From the cell containing the given text, extract its center point as (X, Y) coordinate. 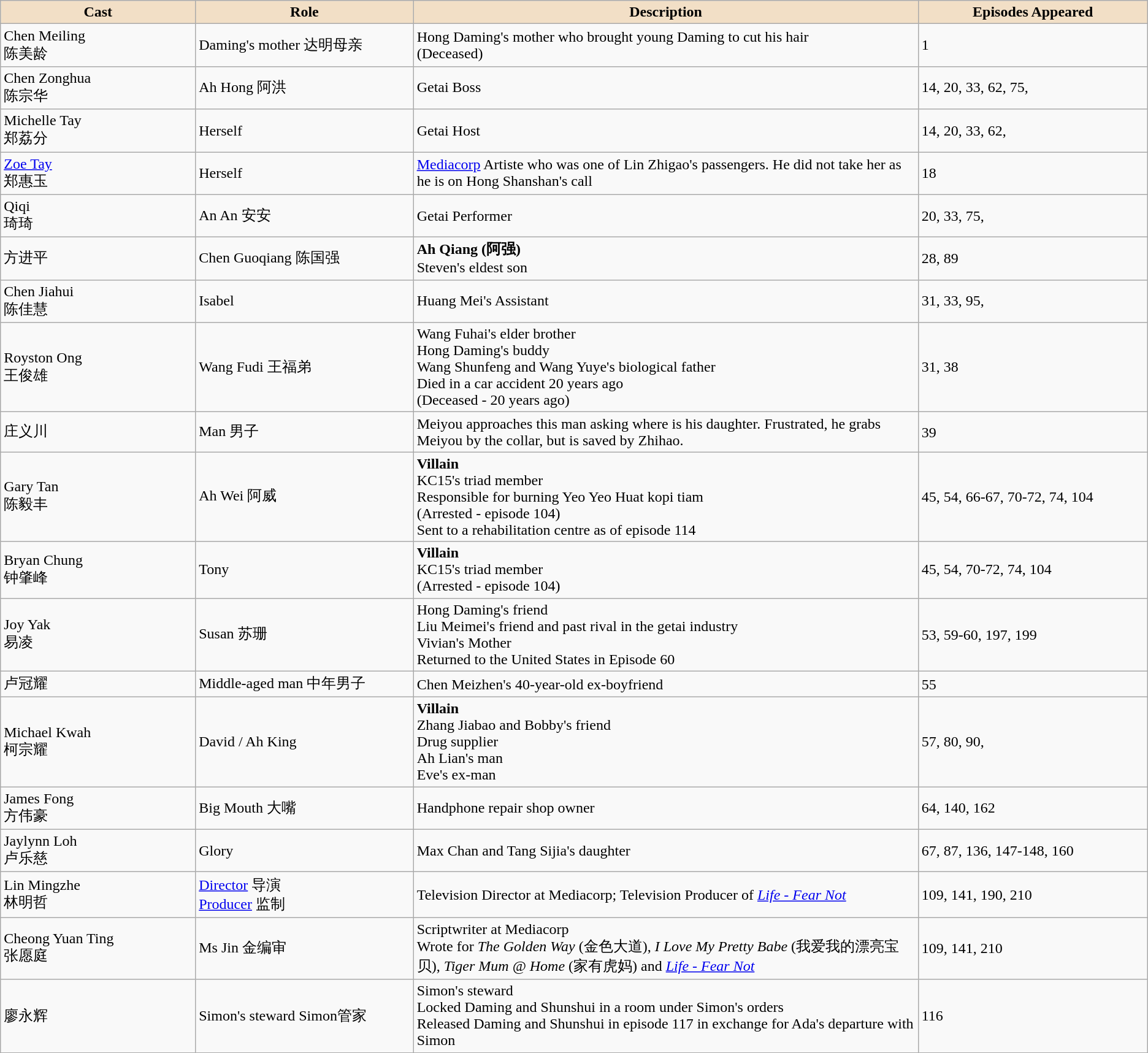
Ms Jin 金编审 (304, 948)
Scriptwriter at MediacorpWrote for The Golden Way (金色大道), I Love My Pretty Babe (我爱我的漂亮宝贝), Tiger Mum @ Home (家有虎妈) and Life - Fear Not (666, 948)
Mediacorp Artiste who was one of Lin Zhigao's passengers. He did not take her as he is on Hong Shanshan's call (666, 174)
庄义川 (98, 432)
116 (1033, 1016)
VillainKC15's triad member(Arrested - episode 104) (666, 570)
Hong Daming's friendLiu Meimei's friend and past rival in the getai industryVivian's MotherReturned to the United States in Episode 60 (666, 634)
方进平 (98, 259)
Michelle Tay郑荔分 (98, 131)
Getai Boss (666, 88)
18 (1033, 174)
Cast (98, 12)
VillainZhang Jiabao and Bobby's friendDrug supplierAh Lian's manEve's ex-man (666, 742)
Daming's mother 达明母亲 (304, 45)
31, 33, 95, (1033, 301)
14, 20, 33, 62, (1033, 131)
Man 男子 (304, 432)
Huang Mei's Assistant (666, 301)
Role (304, 12)
Chen Meizhen's 40-year-old ex-boyfriend (666, 684)
Ah Hong 阿洪 (304, 88)
Zoe Tay郑惠玉 (98, 174)
Max Chan and Tang Sijia's daughter (666, 851)
Handphone repair shop owner (666, 808)
64, 140, 162 (1033, 808)
Episodes Appeared (1033, 12)
109, 141, 190, 210 (1033, 895)
Television Director at Mediacorp; Television Producer of Life - Fear Not (666, 895)
David / Ah King (304, 742)
Tony (304, 570)
Getai Performer (666, 216)
Gary Tan陈毅丰 (98, 497)
57, 80, 90, (1033, 742)
Ah Qiang (阿强)Steven's eldest son (666, 259)
Villain KC15's triad memberResponsible for burning Yeo Yeo Huat kopi tiam(Arrested - episode 104)Sent to a rehabilitation centre as of episode 114 (666, 497)
Isabel (304, 301)
1 (1033, 45)
Michael Kwah柯宗耀 (98, 742)
55 (1033, 684)
Chen Jiahui陈佳慧 (98, 301)
Qiqi琦琦 (98, 216)
Hong Daming's mother who brought young Daming to cut his hair(Deceased) (666, 45)
Glory (304, 851)
Chen Guoqiang 陈国强 (304, 259)
Jaylynn Loh卢乐慈 (98, 851)
Meiyou approaches this man asking where is his daughter. Frustrated, he grabs Meiyou by the collar, but is saved by Zhihao. (666, 432)
廖永辉 (98, 1016)
45, 54, 70-72, 74, 104 (1033, 570)
Description (666, 12)
Royston Ong王俊雄 (98, 367)
67, 87, 136, 147-148, 160 (1033, 851)
James Fong方伟豪 (98, 808)
Middle-aged man 中年男子 (304, 684)
Susan 苏珊 (304, 634)
Big Mouth 大嘴 (304, 808)
卢冠耀 (98, 684)
31, 38 (1033, 367)
Chen Meiling陈美龄 (98, 45)
Director 导演Producer 监制 (304, 895)
28, 89 (1033, 259)
Getai Host (666, 131)
Wang Fudi 王福弟 (304, 367)
109, 141, 210 (1033, 948)
Cheong Yuan Ting张愿庭 (98, 948)
14, 20, 33, 62, 75, (1033, 88)
Ah Wei 阿威 (304, 497)
20, 33, 75, (1033, 216)
Simon's steward Simon管家 (304, 1016)
39 (1033, 432)
45, 54, 66-67, 70-72, 74, 104 (1033, 497)
53, 59-60, 197, 199 (1033, 634)
An An 安安 (304, 216)
Joy Yak易凌 (98, 634)
Bryan Chung钟肇峰 (98, 570)
Chen Zonghua陈宗华 (98, 88)
Lin Mingzhe林明哲 (98, 895)
